For the text-containing cell, return its midpoint in (X, Y) coordinate format. 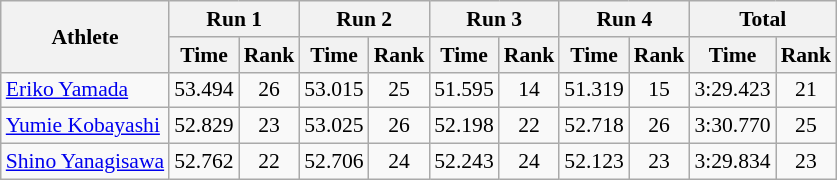
52.123 (594, 162)
51.319 (594, 90)
Shino Yanagisawa (85, 162)
53.015 (334, 90)
52.762 (204, 162)
Athlete (85, 36)
52.718 (594, 126)
52.198 (464, 126)
3:29.834 (732, 162)
Eriko Yamada (85, 90)
3:30.770 (732, 126)
Run 4 (624, 19)
52.706 (334, 162)
Run 2 (364, 19)
53.494 (204, 90)
14 (530, 90)
Total (762, 19)
Run 3 (494, 19)
Yumie Kobayashi (85, 126)
3:29.423 (732, 90)
21 (806, 90)
52.243 (464, 162)
52.829 (204, 126)
15 (660, 90)
51.595 (464, 90)
53.025 (334, 126)
Run 1 (234, 19)
